Return the (x, y) coordinate for the center point of the cell that contains the specified text.  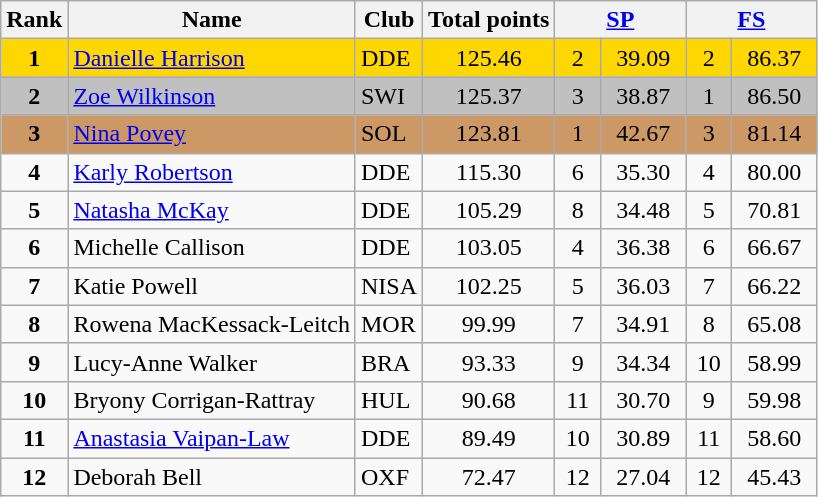
65.08 (774, 324)
34.91 (644, 324)
27.04 (644, 477)
Bryony Corrigan-Rattray (212, 400)
Lucy-Anne Walker (212, 362)
Deborah Bell (212, 477)
93.33 (489, 362)
34.48 (644, 210)
Karly Robertson (212, 172)
103.05 (489, 248)
30.70 (644, 400)
NISA (388, 286)
Rowena MacKessack-Leitch (212, 324)
80.00 (774, 172)
Name (212, 20)
125.46 (489, 58)
90.68 (489, 400)
SWI (388, 96)
36.03 (644, 286)
58.60 (774, 438)
115.30 (489, 172)
42.67 (644, 134)
70.81 (774, 210)
66.22 (774, 286)
99.99 (489, 324)
Natasha McKay (212, 210)
MOR (388, 324)
SP (620, 20)
SOL (388, 134)
Michelle Callison (212, 248)
Zoe Wilkinson (212, 96)
Nina Povey (212, 134)
105.29 (489, 210)
81.14 (774, 134)
39.09 (644, 58)
45.43 (774, 477)
58.99 (774, 362)
59.98 (774, 400)
Club (388, 20)
35.30 (644, 172)
Danielle Harrison (212, 58)
34.34 (644, 362)
72.47 (489, 477)
FS (752, 20)
BRA (388, 362)
HUL (388, 400)
Total points (489, 20)
66.67 (774, 248)
86.50 (774, 96)
OXF (388, 477)
Rank (34, 20)
38.87 (644, 96)
36.38 (644, 248)
86.37 (774, 58)
Anastasia Vaipan-Law (212, 438)
102.25 (489, 286)
Katie Powell (212, 286)
125.37 (489, 96)
89.49 (489, 438)
30.89 (644, 438)
123.81 (489, 134)
